Extract the (X, Y) coordinate from the center of the cell holding the provided text.  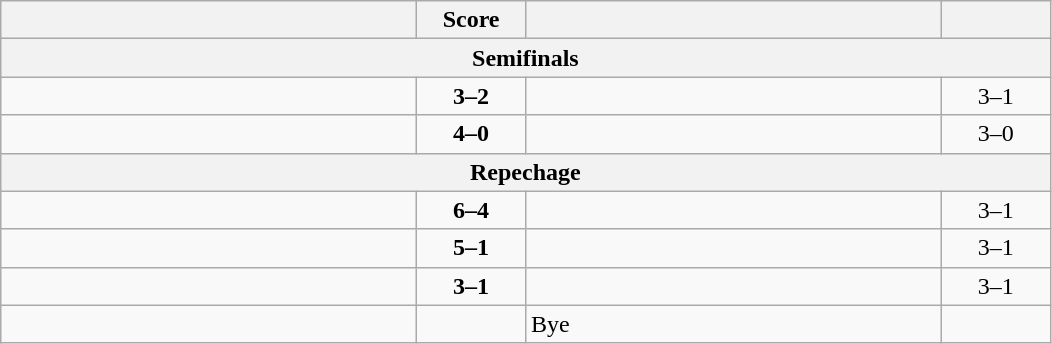
Bye (733, 324)
3–2 (472, 96)
5–1 (472, 248)
Semifinals (526, 58)
6–4 (472, 210)
3–0 (996, 134)
4–0 (472, 134)
Repechage (526, 172)
Score (472, 20)
